Locate the cell with the specified text and output its [x, y] center coordinate. 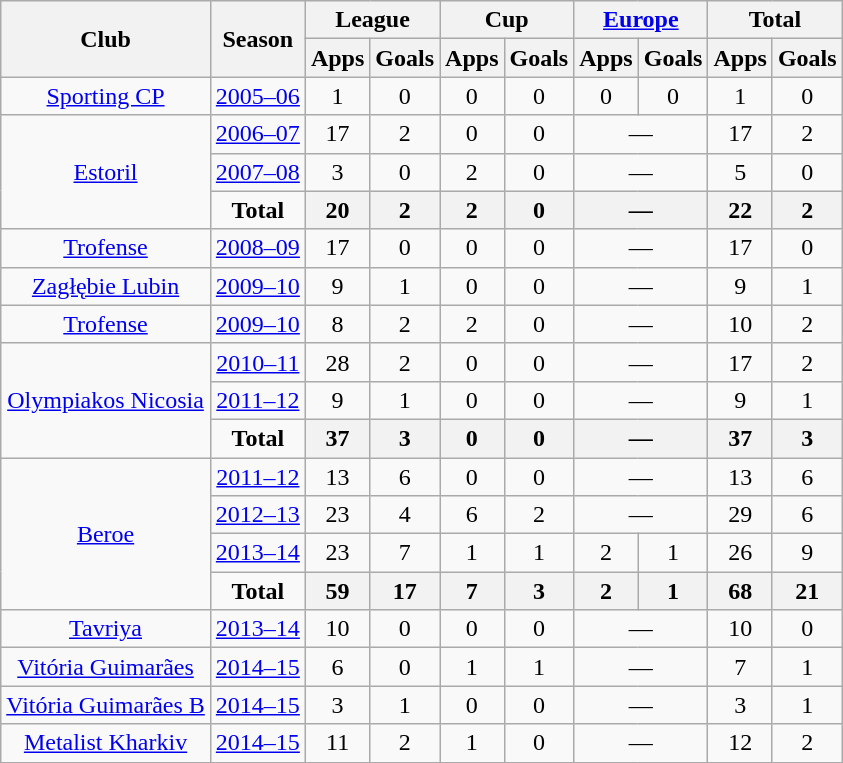
59 [337, 591]
Olympiakos Nicosia [106, 400]
28 [337, 362]
20 [337, 210]
Europe [641, 20]
2008–09 [258, 248]
2007–08 [258, 172]
Vitória Guimarães B [106, 705]
Zagłębie Lubin [106, 286]
5 [740, 172]
Tavriya [106, 629]
12 [740, 743]
22 [740, 210]
Beroe [106, 534]
68 [740, 591]
21 [807, 591]
11 [337, 743]
2012–13 [258, 515]
Cup [507, 20]
League [372, 20]
Sporting CP [106, 96]
2006–07 [258, 134]
Estoril [106, 172]
2010–11 [258, 362]
29 [740, 515]
8 [337, 324]
4 [405, 515]
2005–06 [258, 96]
Club [106, 39]
26 [740, 553]
Season [258, 39]
Vitória Guimarães [106, 667]
Metalist Kharkiv [106, 743]
